For the text-containing cell, return its midpoint in [X, Y] coordinate format. 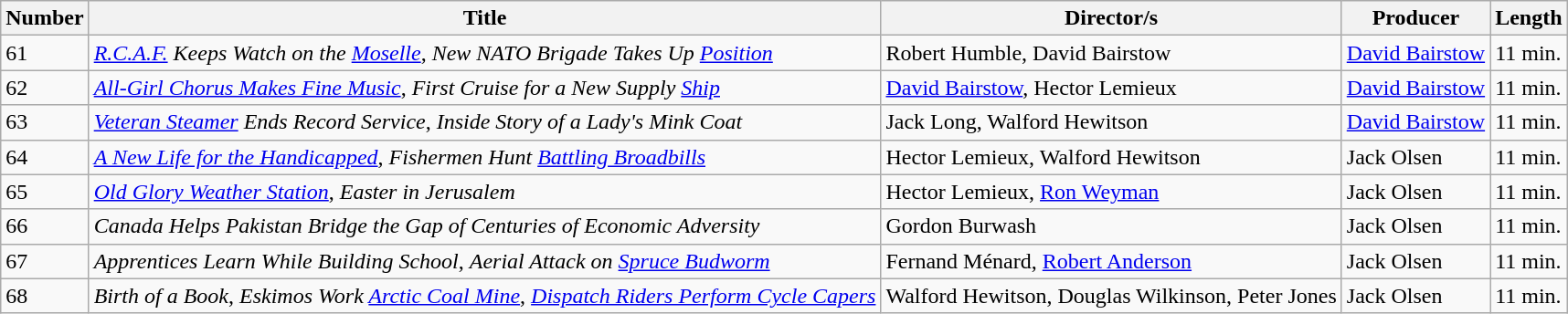
65 [45, 192]
61 [45, 53]
Walford Hewitson, Douglas Wilkinson, Peter Jones [1111, 296]
Veteran Steamer Ends Record Service, Inside Story of a Lady's Mink Coat [484, 122]
66 [45, 226]
Robert Humble, David Bairstow [1111, 53]
Length [1529, 18]
All-Girl Chorus Makes Fine Music, First Cruise for a New Supply Ship [484, 88]
64 [45, 157]
Birth of a Book, Eskimos Work Arctic Coal Mine, Dispatch Riders Perform Cycle Capers [484, 296]
Number [45, 18]
Director/s [1111, 18]
Gordon Burwash [1111, 226]
Fernand Ménard, Robert Anderson [1111, 261]
Title [484, 18]
63 [45, 122]
Hector Lemieux, Walford Hewitson [1111, 157]
Apprentices Learn While Building School, Aerial Attack on Spruce Budworm [484, 261]
67 [45, 261]
Producer [1415, 18]
R.C.A.F. Keeps Watch on the Moselle, New NATO Brigade Takes Up Position [484, 53]
David Bairstow, Hector Lemieux [1111, 88]
Canada Helps Pakistan Bridge the Gap of Centuries of Economic Adversity [484, 226]
68 [45, 296]
Hector Lemieux, Ron Weyman [1111, 192]
A New Life for the Handicapped, Fishermen Hunt Battling Broadbills [484, 157]
62 [45, 88]
Old Glory Weather Station, Easter in Jerusalem [484, 192]
Jack Long, Walford Hewitson [1111, 122]
